Return the [X, Y] coordinate for the center point of the cell that contains the specified text.  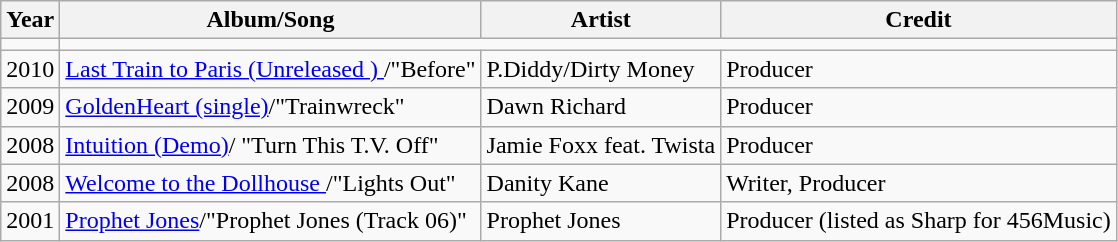
Welcome to the Dollhouse /"Lights Out" [270, 183]
Year [30, 20]
Credit [919, 20]
Last Train to Paris (Unreleased ) /"Before" [270, 69]
Dawn Richard [601, 107]
Producer (listed as Sharp for 456Music) [919, 221]
Danity Kane [601, 183]
Prophet Jones [601, 221]
Writer, Producer [919, 183]
GoldenHeart (single)/"Trainwreck" [270, 107]
2010 [30, 69]
Album/Song [270, 20]
Jamie Foxx feat. Twista [601, 145]
Artist [601, 20]
2001 [30, 221]
Prophet Jones/"Prophet Jones (Track 06)" [270, 221]
P.Diddy/Dirty Money [601, 69]
Intuition (Demo)/ "Turn This T.V. Off" [270, 145]
2009 [30, 107]
